Scan for the cell matching the given text and deliver its [x, y] coordinate at center. 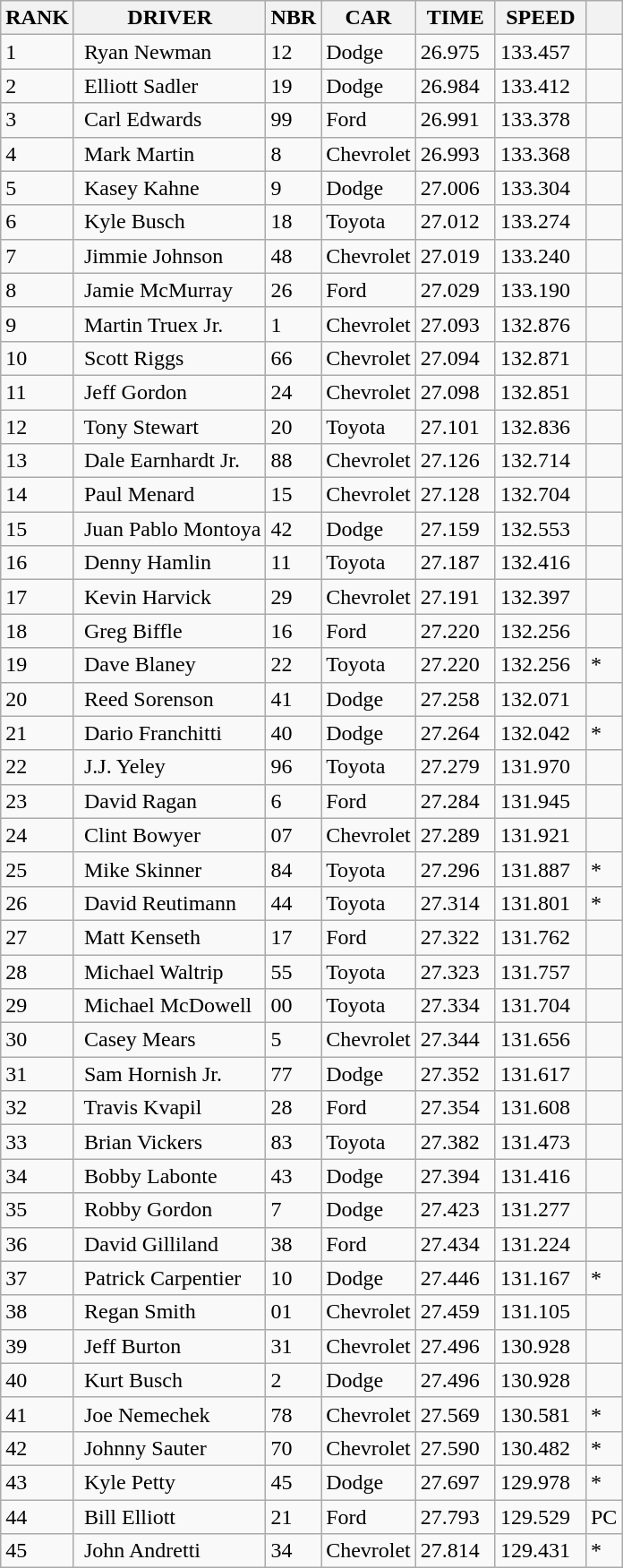
131.801 [541, 903]
133.304 [541, 188]
14 [38, 495]
23 [38, 801]
83 [294, 1142]
133.274 [541, 222]
Martin Truex Jr. [169, 324]
133.378 [541, 120]
27.093 [455, 324]
132.851 [541, 392]
Denny Hamlin [169, 563]
131.921 [541, 835]
27.296 [455, 869]
131.105 [541, 1312]
130.482 [541, 1448]
132.836 [541, 427]
131.656 [541, 1040]
Jimmie Johnson [169, 256]
Matt Kenseth [169, 937]
27.284 [455, 801]
01 [294, 1312]
CAR [369, 18]
77 [294, 1074]
Kevin Harvick [169, 597]
Elliott Sadler [169, 86]
27.352 [455, 1074]
John Andretti [169, 1551]
DRIVER [169, 18]
131.704 [541, 1006]
Dale Earnhardt Jr. [169, 461]
35 [38, 1210]
Robby Gordon [169, 1210]
27.029 [455, 290]
133.240 [541, 256]
131.945 [541, 801]
27.334 [455, 1006]
131.473 [541, 1142]
36 [38, 1244]
Joe Nemechek [169, 1414]
Mike Skinner [169, 869]
132.397 [541, 597]
27.279 [455, 767]
Kyle Busch [169, 222]
133.457 [541, 52]
131.757 [541, 971]
96 [294, 767]
Dario Franchitti [169, 733]
131.970 [541, 767]
70 [294, 1448]
27.814 [455, 1551]
131.617 [541, 1074]
J.J. Yeley [169, 767]
NBR [294, 18]
David Gilliland [169, 1244]
Clint Bowyer [169, 835]
129.978 [541, 1482]
Dave Blaney [169, 665]
26.991 [455, 120]
TIME [455, 18]
33 [38, 1142]
25 [38, 869]
Jamie McMurray [169, 290]
13 [38, 461]
30 [38, 1040]
Paul Menard [169, 495]
27.446 [455, 1278]
27.423 [455, 1210]
Regan Smith [169, 1312]
07 [294, 835]
55 [294, 971]
4 [38, 154]
Travis Kvapil [169, 1108]
129.529 [541, 1517]
Sam Hornish Jr. [169, 1074]
131.416 [541, 1176]
00 [294, 1006]
27.322 [455, 937]
27.264 [455, 733]
Brian Vickers [169, 1142]
130.581 [541, 1414]
Kyle Petty [169, 1482]
27.354 [455, 1108]
27.098 [455, 392]
27.590 [455, 1448]
37 [38, 1278]
Scott Riggs [169, 358]
133.368 [541, 154]
27.793 [455, 1517]
132.871 [541, 358]
129.431 [541, 1551]
131.167 [541, 1278]
Reed Sorenson [169, 699]
88 [294, 461]
99 [294, 120]
26.975 [455, 52]
Jeff Gordon [169, 392]
Patrick Carpentier [169, 1278]
Johnny Sauter [169, 1448]
27.459 [455, 1312]
Kasey Kahne [169, 188]
27.187 [455, 563]
133.190 [541, 290]
27.006 [455, 188]
David Ragan [169, 801]
Juan Pablo Montoya [169, 529]
132.714 [541, 461]
131.762 [541, 937]
Michael Waltrip [169, 971]
Ryan Newman [169, 52]
132.704 [541, 495]
27.019 [455, 256]
132.553 [541, 529]
RANK [38, 18]
27.289 [455, 835]
Carl Edwards [169, 120]
27.314 [455, 903]
32 [38, 1108]
27.159 [455, 529]
27.128 [455, 495]
26.993 [455, 154]
Casey Mears [169, 1040]
27.323 [455, 971]
27.101 [455, 427]
131.277 [541, 1210]
27.569 [455, 1414]
131.887 [541, 869]
26.984 [455, 86]
Kurt Busch [169, 1380]
78 [294, 1414]
132.876 [541, 324]
Bill Elliott [169, 1517]
27 [38, 937]
3 [38, 120]
PC [603, 1517]
132.071 [541, 699]
27.434 [455, 1244]
Michael McDowell [169, 1006]
132.416 [541, 563]
66 [294, 358]
131.224 [541, 1244]
David Reutimann [169, 903]
27.394 [455, 1176]
39 [38, 1346]
48 [294, 256]
Bobby Labonte [169, 1176]
27.382 [455, 1142]
27.344 [455, 1040]
Tony Stewart [169, 427]
131.608 [541, 1108]
Jeff Burton [169, 1346]
27.094 [455, 358]
132.042 [541, 733]
27.126 [455, 461]
Mark Martin [169, 154]
SPEED [541, 18]
27.697 [455, 1482]
27.012 [455, 222]
84 [294, 869]
27.191 [455, 597]
27.258 [455, 699]
Greg Biffle [169, 631]
133.412 [541, 86]
